Return the [x, y] coordinate for the center point of the cell that contains the specified text.  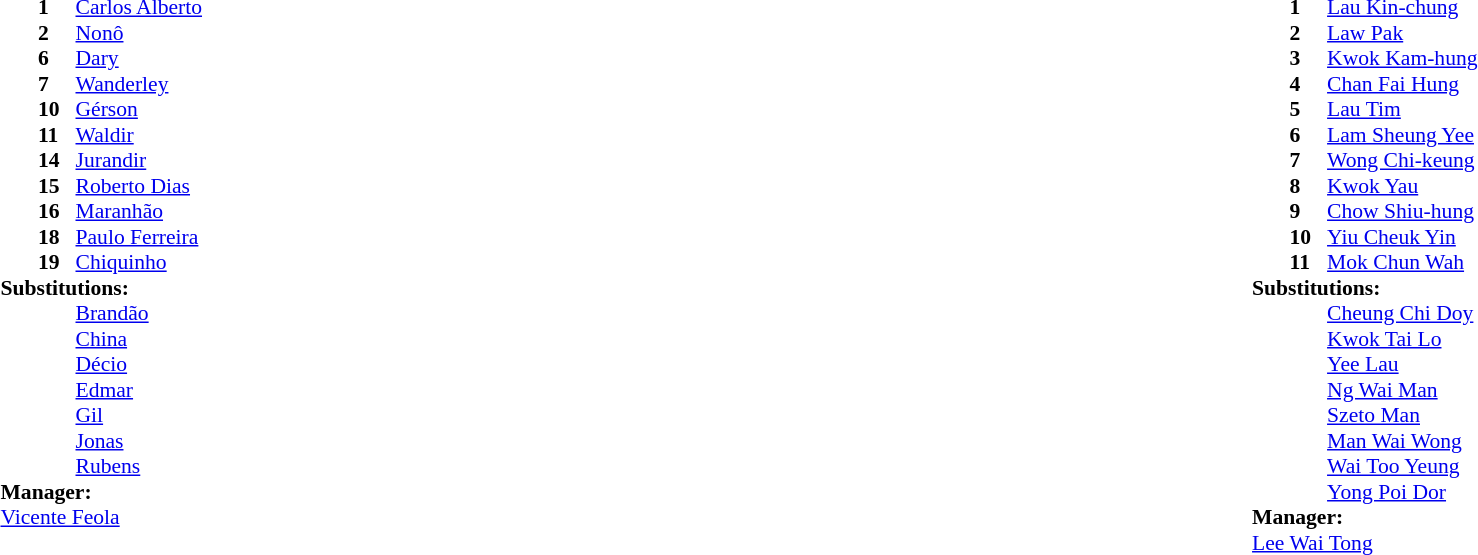
Roberto Dias [140, 186]
Lam Sheung Yee [1402, 135]
Jurandir [140, 161]
14 [57, 161]
Cheung Chi Doy [1402, 313]
Ng Wai Man [1402, 390]
Kwok Yau [1402, 186]
8 [1309, 186]
Chiquinho [140, 263]
Yong Poi Dor [1402, 492]
Vicente Feola [101, 517]
Wai Too Yeung [1402, 467]
Yiu Cheuk Yin [1402, 237]
Chan Fai Hung [1402, 84]
Chow Shiu-hung [1402, 211]
Mok Chun Wah [1402, 263]
Gérson [140, 109]
5 [1309, 109]
Maranhão [140, 211]
3 [1309, 59]
15 [57, 186]
Jonas [140, 441]
Brandão [140, 313]
Kwok Tai Lo [1402, 339]
Law Pak [1402, 33]
Dary [140, 59]
Yee Lau [1402, 365]
Nonô [140, 33]
Edmar [140, 390]
4 [1309, 84]
16 [57, 211]
Waldir [140, 135]
Gil [140, 415]
18 [57, 237]
Décio [140, 365]
Lau Tim [1402, 109]
19 [57, 263]
Szeto Man [1402, 415]
Paulo Ferreira [140, 237]
9 [1309, 211]
Rubens [140, 467]
Man Wai Wong [1402, 441]
Kwok Kam-hung [1402, 59]
China [140, 339]
Wong Chi-keung [1402, 161]
Wanderley [140, 84]
